For the text-containing cell, return its midpoint in (X, Y) coordinate format. 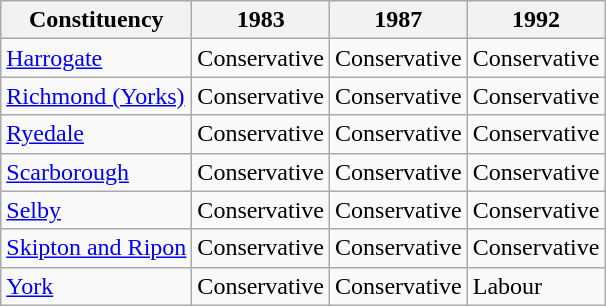
Constituency (96, 20)
York (96, 286)
1992 (536, 20)
1983 (261, 20)
Harrogate (96, 58)
Ryedale (96, 134)
Labour (536, 286)
Selby (96, 210)
Skipton and Ripon (96, 248)
Richmond (Yorks) (96, 96)
1987 (399, 20)
Scarborough (96, 172)
